Provide the [X, Y] coordinate of the cell's center where the given text is located.  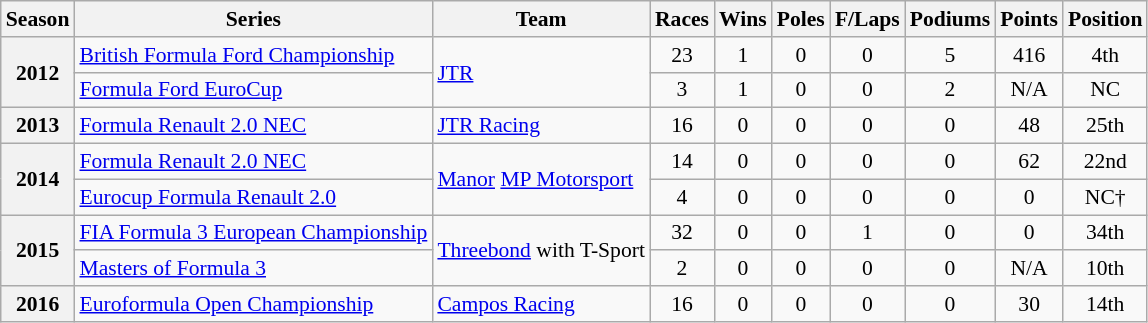
62 [1029, 162]
2012 [38, 72]
Campos Racing [541, 304]
23 [682, 55]
British Formula Ford Championship [253, 55]
3 [682, 90]
10th [1105, 269]
Races [682, 19]
25th [1105, 126]
NC [1105, 90]
22nd [1105, 162]
Season [38, 19]
F/Laps [868, 19]
FIA Formula 3 European Championship [253, 233]
416 [1029, 55]
Masters of Formula 3 [253, 269]
Euroformula Open Championship [253, 304]
2015 [38, 250]
Poles [801, 19]
Team [541, 19]
4 [682, 197]
Position [1105, 19]
JTR [541, 72]
Formula Ford EuroCup [253, 90]
2014 [38, 180]
Points [1029, 19]
14 [682, 162]
NC† [1105, 197]
4th [1105, 55]
Podiums [950, 19]
Wins [743, 19]
2016 [38, 304]
Series [253, 19]
JTR Racing [541, 126]
48 [1029, 126]
Manor MP Motorsport [541, 180]
2013 [38, 126]
Eurocup Formula Renault 2.0 [253, 197]
14th [1105, 304]
Threebond with T-Sport [541, 250]
30 [1029, 304]
32 [682, 233]
34th [1105, 233]
5 [950, 55]
